Extract the (x, y) coordinate from the center of the cell holding the provided text.  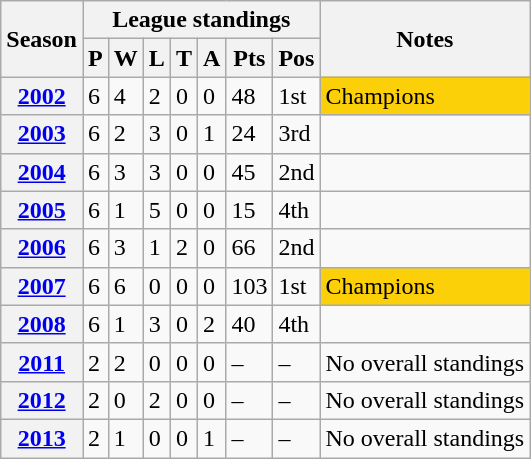
2003 (42, 134)
15 (250, 210)
103 (250, 286)
Pts (250, 58)
2005 (42, 210)
45 (250, 172)
24 (250, 134)
W (126, 58)
Notes (425, 39)
L (156, 58)
2012 (42, 400)
2002 (42, 96)
2004 (42, 172)
2011 (42, 362)
Pos (296, 58)
A (211, 58)
2006 (42, 248)
Season (42, 39)
P (95, 58)
40 (250, 324)
League standings (200, 20)
5 (156, 210)
48 (250, 96)
2007 (42, 286)
2013 (42, 438)
66 (250, 248)
2008 (42, 324)
3rd (296, 134)
T (184, 58)
4 (126, 96)
